Detect which cell encompasses the target text, then output its [X, Y] center coordinate. 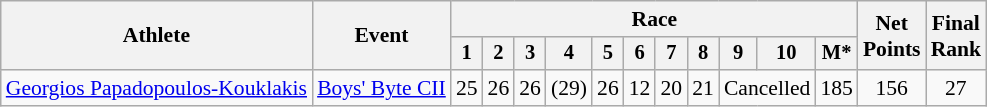
6 [640, 54]
5 [608, 54]
Race [654, 19]
1 [467, 54]
185 [836, 88]
Boys' Byte CII [382, 88]
10 [786, 54]
Cancelled [767, 88]
Georgios Papadopoulos-Kouklakis [156, 88]
Final Rank [956, 36]
156 [892, 88]
(29) [569, 88]
NetPoints [892, 36]
20 [671, 88]
Athlete [156, 36]
9 [738, 54]
21 [703, 88]
27 [956, 88]
2 [499, 54]
Event [382, 36]
12 [640, 88]
7 [671, 54]
3 [530, 54]
M* [836, 54]
8 [703, 54]
4 [569, 54]
25 [467, 88]
